From the cell containing the given text, extract its center point as (x, y) coordinate. 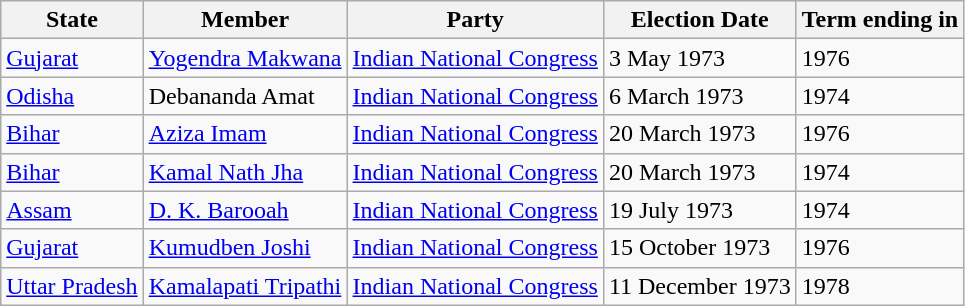
11 December 1973 (700, 286)
Uttar Pradesh (72, 286)
Member (245, 20)
19 July 1973 (700, 210)
Assam (72, 210)
1978 (880, 286)
15 October 1973 (700, 248)
Aziza Imam (245, 134)
Debananda Amat (245, 96)
3 May 1973 (700, 58)
State (72, 20)
Kamal Nath Jha (245, 172)
Election Date (700, 20)
D. K. Barooah (245, 210)
Odisha (72, 96)
6 March 1973 (700, 96)
Kumudben Joshi (245, 248)
Yogendra Makwana (245, 58)
Party (475, 20)
Kamalapati Tripathi (245, 286)
Term ending in (880, 20)
